Locate the cell with the specified text and output its [X, Y] center coordinate. 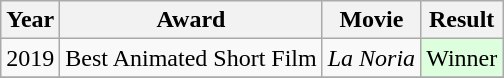
Award [191, 20]
2019 [30, 58]
La Noria [371, 58]
Winner [462, 58]
Movie [371, 20]
Year [30, 20]
Best Animated Short Film [191, 58]
Result [462, 20]
